Find where the given text appears and provide that cell's center as [x, y] coordinate. 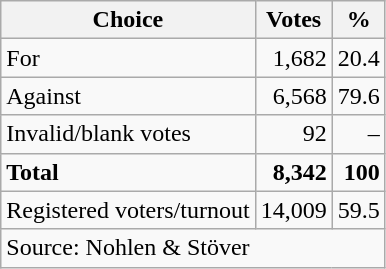
59.5 [358, 210]
For [128, 58]
14,009 [294, 210]
Choice [128, 20]
Source: Nohlen & Stöver [193, 248]
100 [358, 172]
Against [128, 96]
1,682 [294, 58]
6,568 [294, 96]
– [358, 134]
Votes [294, 20]
% [358, 20]
Registered voters/turnout [128, 210]
92 [294, 134]
8,342 [294, 172]
Invalid/blank votes [128, 134]
Total [128, 172]
20.4 [358, 58]
79.6 [358, 96]
